Scan for the cell matching the given text and deliver its (X, Y) coordinate at center. 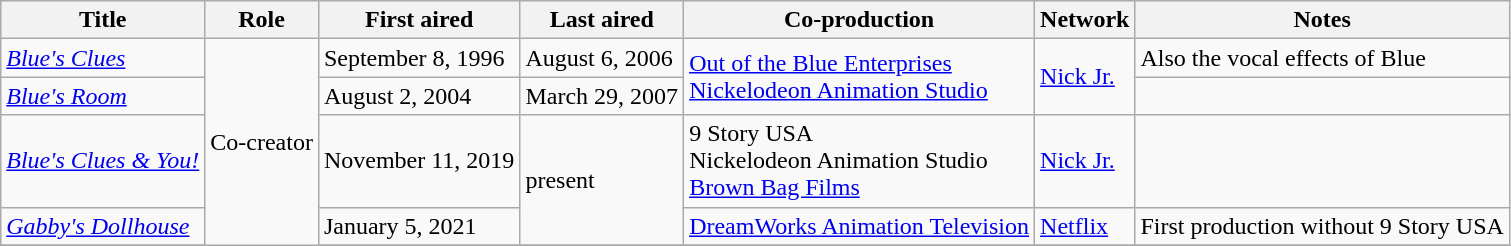
Role (262, 20)
March 29, 2007 (602, 96)
September 8, 1996 (418, 58)
Blue's Clues & You! (103, 161)
Network (1085, 20)
January 5, 2021 (418, 226)
9 Story USANickelodeon Animation StudioBrown Bag Films (860, 161)
First aired (418, 20)
present (602, 180)
November 11, 2019 (418, 161)
DreamWorks Animation Television (860, 226)
Co-creator (262, 142)
Gabby's Dollhouse (103, 226)
Co-production (860, 20)
Out of the Blue EnterprisesNickelodeon Animation Studio (860, 77)
Last aired (602, 20)
Also the vocal effects of Blue (1322, 58)
First production without 9 Story USA (1322, 226)
August 6, 2006 (602, 58)
Blue's Room (103, 96)
Title (103, 20)
August 2, 2004 (418, 96)
Blue's Clues (103, 58)
Notes (1322, 20)
Netflix (1085, 226)
